Find where the given text appears and provide that cell's center as [x, y] coordinate. 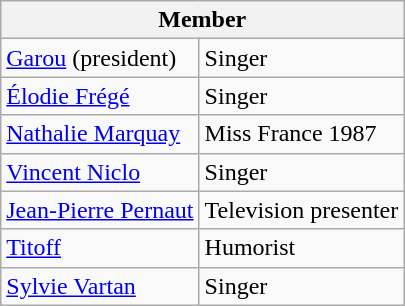
Miss France 1987 [302, 134]
Garou (president) [100, 58]
Jean-Pierre Pernaut [100, 210]
Member [202, 20]
Nathalie Marquay [100, 134]
Titoff [100, 248]
Vincent Niclo [100, 172]
Humorist [302, 248]
Sylvie Vartan [100, 286]
Élodie Frégé [100, 96]
Television presenter [302, 210]
